Search for the cell housing the specified text and yield its [X, Y] center coordinate. 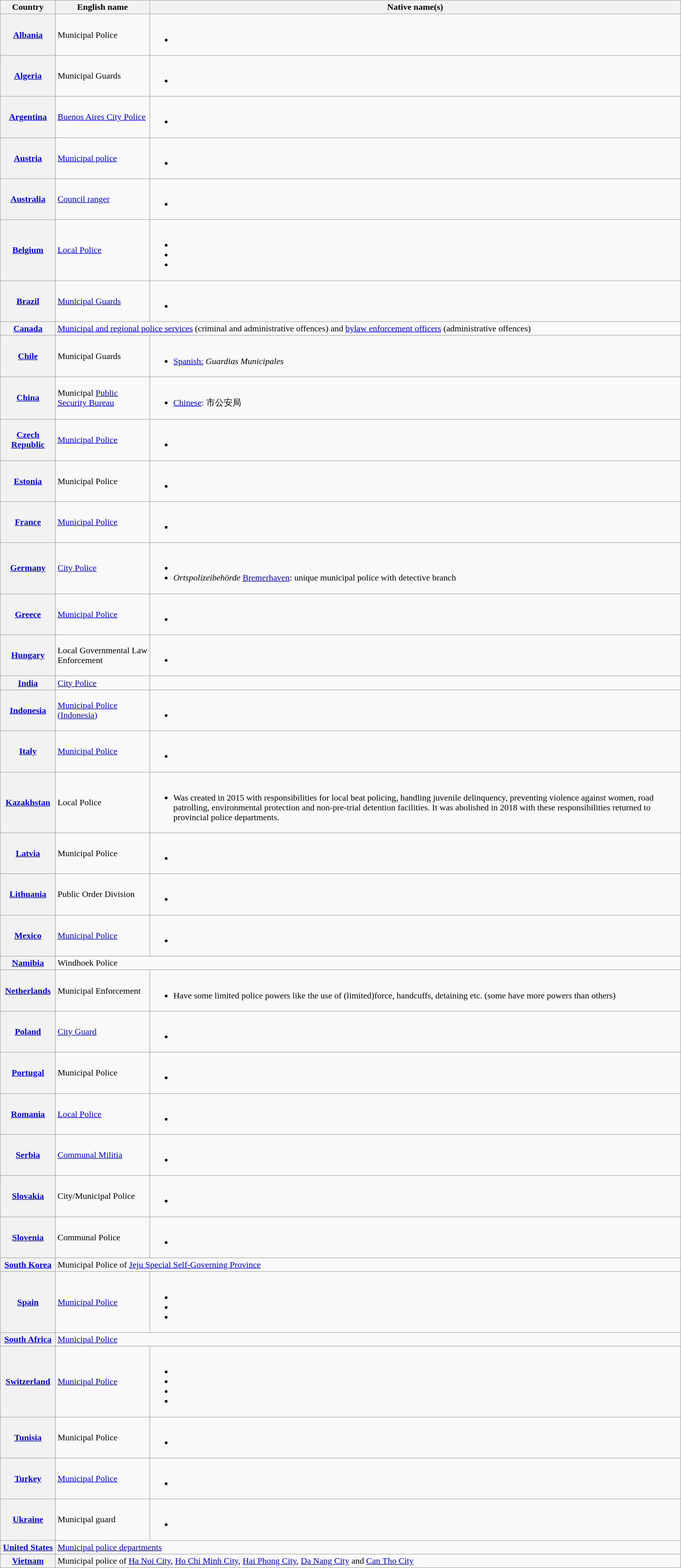
Germany [28, 568]
Kazakhstan [28, 802]
City Guard [103, 1032]
Albania [28, 35]
Vietnam [28, 1561]
Council ranger [103, 199]
Communal Militia [103, 1155]
Namibia [28, 963]
Communal Police [103, 1237]
Poland [28, 1032]
Argentina [28, 117]
South Korea [28, 1265]
Portugal [28, 1073]
Spanish: Guardias Municipales [415, 356]
Chinese: 市公安局 [415, 398]
Lithuania [28, 895]
Algeria [28, 76]
Brazil [28, 301]
Czech Republic [28, 440]
China [28, 398]
Indonesia [28, 710]
Windhoek Police [368, 963]
Municipal police departments [368, 1547]
Native name(s) [415, 7]
Switzerland [28, 1381]
India [28, 683]
Serbia [28, 1155]
Municipal Police of Jeju Special Self-Governing Province [368, 1265]
Canada [28, 328]
United States [28, 1547]
Municipal Public Security Bureau [103, 398]
Slovakia [28, 1196]
Local Governmental Law Enforcement [103, 655]
Have some limited police powers like the use of (limited)force, handcuffs, detaining etc. (some have more powers than others) [415, 991]
South Africa [28, 1339]
Ukraine [28, 1520]
Austria [28, 158]
Municipal Police (Indonesia) [103, 710]
Slovenia [28, 1237]
Greece [28, 614]
Country [28, 7]
Buenos Aires City Police [103, 117]
City/Municipal Police [103, 1196]
Spain [28, 1302]
Public Order Division [103, 895]
Belgium [28, 250]
Australia [28, 199]
Latvia [28, 853]
Municipal guard [103, 1520]
Municipal police of Ha Noi City, Ho Chi Minh City, Hai Phong City, Da Nang City and Can Tho City [368, 1561]
Netherlands [28, 991]
Municipal Enforcement [103, 991]
Italy [28, 751]
Ortspolizeibehörde Bremerhaven: unique municipal police with detective branch [415, 568]
Municipal and regional police services (criminal and administrative offences) and bylaw enforcement officers (administrative offences) [368, 328]
Chile [28, 356]
Municipal police [103, 158]
Turkey [28, 1479]
English name [103, 7]
Tunisia [28, 1437]
Estonia [28, 481]
Mexico [28, 935]
Romania [28, 1114]
Hungary [28, 655]
France [28, 522]
